Scan for the cell matching the given text and deliver its (x, y) coordinate at center. 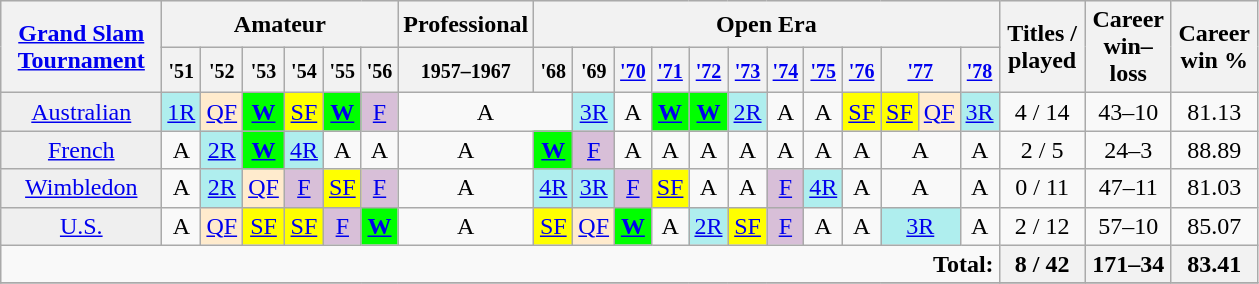
43–10 (1128, 112)
'52 (222, 70)
81.03 (1214, 188)
French (82, 150)
85.07 (1214, 226)
24–3 (1128, 150)
2 / 12 (1042, 226)
Wimbledon (82, 188)
1R (182, 112)
Career win % (1214, 47)
Total: (500, 264)
'77 (921, 70)
'71 (670, 70)
U.S. (82, 226)
'55 (342, 70)
57–10 (1128, 226)
'76 (862, 70)
'56 (380, 70)
88.89 (1214, 150)
81.13 (1214, 112)
1957–1967 (466, 70)
Open Era (766, 24)
0 / 11 (1042, 188)
Career win–loss (1128, 47)
'51 (182, 70)
4 / 14 (1042, 112)
'72 (708, 70)
171–34 (1128, 264)
Professional (466, 24)
'78 (980, 70)
8 / 42 (1042, 264)
'73 (748, 70)
Grand Slam Tournament (82, 47)
'69 (594, 70)
'75 (824, 70)
'54 (304, 70)
47–11 (1128, 188)
83.41 (1214, 264)
'53 (264, 70)
'70 (634, 70)
Australian (82, 112)
'74 (786, 70)
'68 (554, 70)
Amateur (280, 24)
2 / 5 (1042, 150)
Titles / played (1042, 47)
